Provide the [x, y] coordinate of the cell's center where the given text is located.  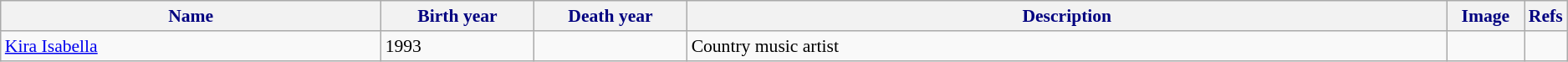
Kira Isabella [191, 46]
Image [1485, 16]
Birth year [458, 16]
Description [1067, 16]
Name [191, 16]
Country music artist [1067, 46]
Refs [1545, 16]
1993 [458, 46]
Death year [610, 16]
